Return the [X, Y] coordinate for the center point of the cell that contains the specified text.  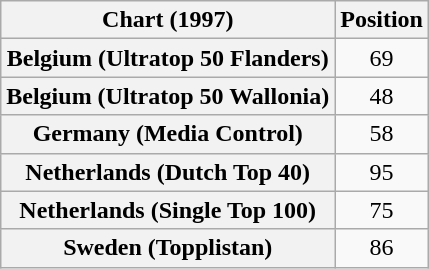
58 [382, 134]
75 [382, 210]
Belgium (Ultratop 50 Wallonia) [168, 96]
95 [382, 172]
Belgium (Ultratop 50 Flanders) [168, 58]
Sweden (Topplistan) [168, 248]
69 [382, 58]
48 [382, 96]
Position [382, 20]
Netherlands (Dutch Top 40) [168, 172]
Germany (Media Control) [168, 134]
86 [382, 248]
Chart (1997) [168, 20]
Netherlands (Single Top 100) [168, 210]
